Find where the given text appears and provide that cell's center as (X, Y) coordinate. 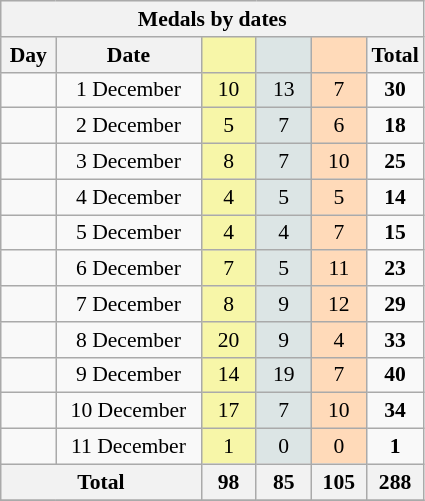
5 December (128, 233)
85 (284, 482)
17 (228, 411)
Date (128, 55)
23 (394, 269)
20 (228, 340)
105 (338, 482)
25 (394, 162)
11 (338, 269)
11 December (128, 447)
8 December (128, 340)
18 (394, 126)
9 December (128, 375)
3 December (128, 162)
34 (394, 411)
Medals by dates (212, 19)
Day (28, 55)
33 (394, 340)
19 (284, 375)
12 (338, 304)
10 December (128, 411)
288 (394, 482)
40 (394, 375)
15 (394, 233)
30 (394, 90)
29 (394, 304)
6 (338, 126)
2 December (128, 126)
13 (284, 90)
4 December (128, 197)
98 (228, 482)
7 December (128, 304)
1 December (128, 90)
6 December (128, 269)
